Determine the (X, Y) coordinate at the center of the cell enclosing the given text.  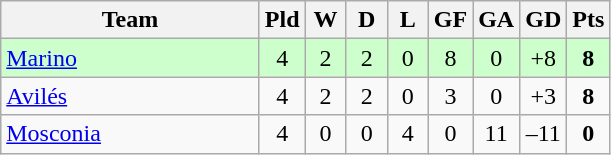
–11 (544, 134)
Pts (588, 20)
+3 (544, 96)
Mosconia (130, 134)
Pld (282, 20)
3 (450, 96)
+8 (544, 58)
Marino (130, 58)
GD (544, 20)
11 (496, 134)
D (366, 20)
Avilés (130, 96)
GF (450, 20)
GA (496, 20)
W (326, 20)
L (408, 20)
Team (130, 20)
